Pinpoint the cell where the given text exists, returning its (x, y) midpoint coordinate. 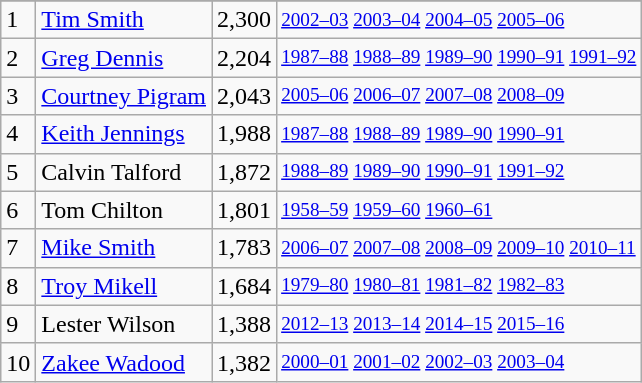
2000–01 2001–02 2002–03 2003–04 (459, 362)
10 (18, 362)
1958–59 1959–60 1960–61 (459, 210)
Troy Mikell (124, 286)
7 (18, 248)
1 (18, 20)
2 (18, 58)
1979–80 1980–81 1981–82 1982–83 (459, 286)
Calvin Talford (124, 172)
4 (18, 134)
2,043 (244, 96)
2,300 (244, 20)
Mike Smith (124, 248)
2,204 (244, 58)
Tom Chilton (124, 210)
Tim Smith (124, 20)
1,684 (244, 286)
1,388 (244, 324)
2012–13 2013–14 2014–15 2015–16 (459, 324)
2002–03 2003–04 2004–05 2005–06 (459, 20)
2005–06 2006–07 2007–08 2008–09 (459, 96)
1987–88 1988–89 1989–90 1990–91 1991–92 (459, 58)
Courtney Pigram (124, 96)
Lester Wilson (124, 324)
1,988 (244, 134)
1,801 (244, 210)
Zakee Wadood (124, 362)
1988–89 1989–90 1990–91 1991–92 (459, 172)
Keith Jennings (124, 134)
2006–07 2007–08 2008–09 2009–10 2010–11 (459, 248)
1,382 (244, 362)
5 (18, 172)
6 (18, 210)
1,783 (244, 248)
Greg Dennis (124, 58)
1987–88 1988–89 1989–90 1990–91 (459, 134)
3 (18, 96)
8 (18, 286)
9 (18, 324)
1,872 (244, 172)
